Determine the [x, y] coordinate at the center of the cell enclosing the given text.  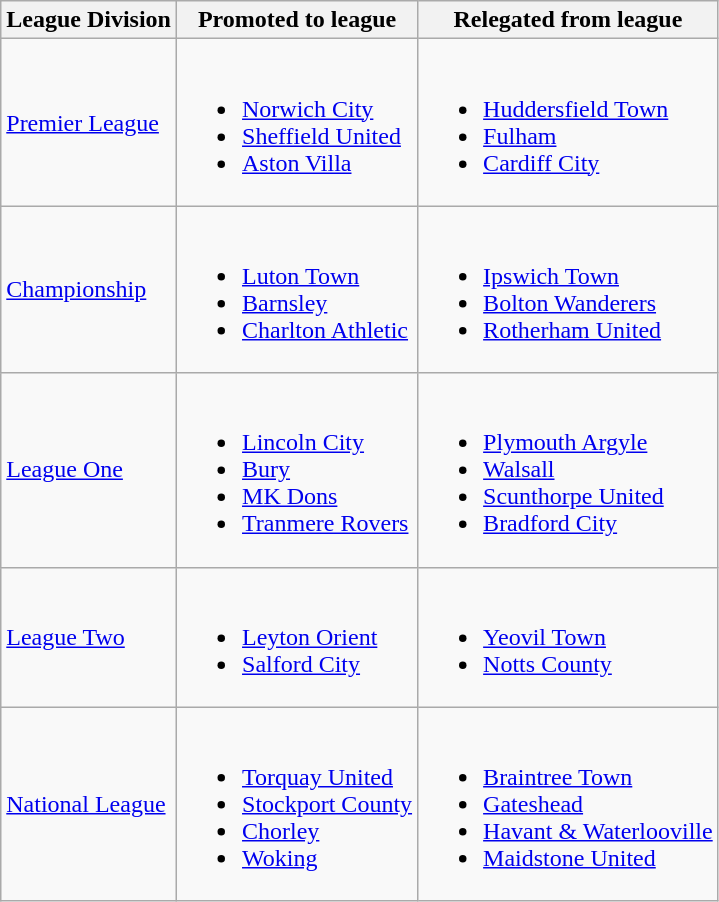
Premier League [89, 122]
Luton Town Barnsley Charlton Athletic [298, 290]
Plymouth Argyle Walsall Scunthorpe United Bradford City [568, 470]
Relegated from league [568, 20]
League Two [89, 637]
Braintree Town Gateshead Havant & Waterlooville Maidstone United [568, 804]
Torquay United Stockport County Chorley Woking [298, 804]
Norwich City Sheffield United Aston Villa [298, 122]
Promoted to league [298, 20]
League Division [89, 20]
Huddersfield Town Fulham Cardiff City [568, 122]
Lincoln City Bury MK Dons Tranmere Rovers [298, 470]
League One [89, 470]
National League [89, 804]
Championship [89, 290]
Ipswich Town Bolton Wanderers Rotherham United [568, 290]
Yeovil Town Notts County [568, 637]
Leyton Orient Salford City [298, 637]
